Extract the [X, Y] coordinate from the center of the cell holding the provided text.  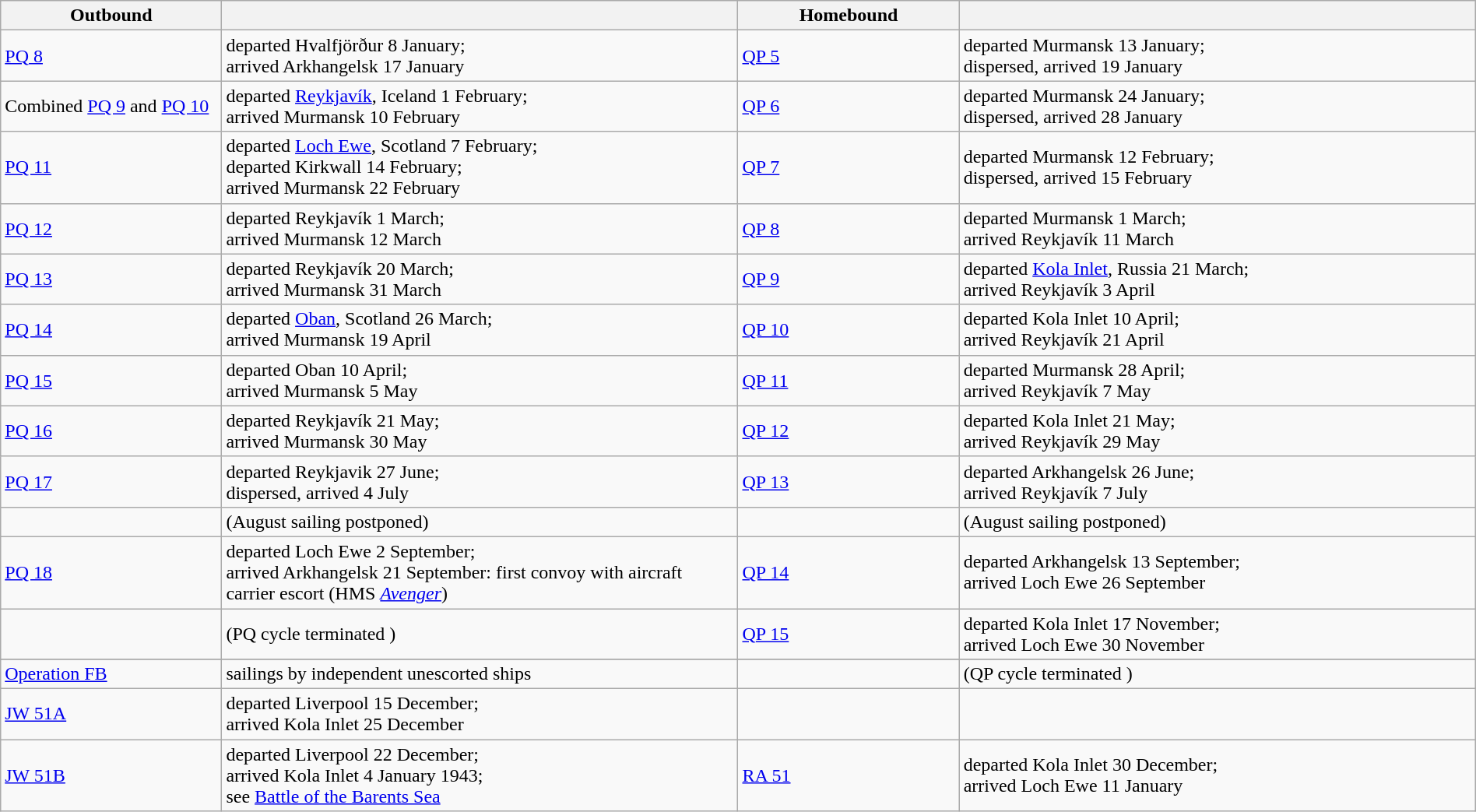
QP 5 [849, 56]
JW 51B [111, 775]
departed Kola Inlet 10 April;arrived Reykjavík 21 April [1218, 330]
QP 15 [849, 634]
RA 51 [849, 775]
departed Murmansk 24 January;dispersed, arrived 28 January [1218, 106]
(QP cycle terminated ) [1218, 674]
departed Arkhangelsk 26 June;arrived Reykjavík 7 July [1218, 481]
PQ 11 [111, 167]
departed Reykjavík 1 March;arrived Murmansk 12 March [480, 229]
departed Kola Inlet 17 November;arrived Loch Ewe 30 November [1218, 634]
QP 6 [849, 106]
QP 14 [849, 572]
QP 11 [849, 380]
QP 13 [849, 481]
PQ 15 [111, 380]
QP 8 [849, 229]
sailings by independent unescorted ships [480, 674]
JW 51A [111, 715]
Outbound [111, 16]
PQ 8 [111, 56]
departed Oban, Scotland 26 March;arrived Murmansk 19 April [480, 330]
departed Reykjavík, Iceland 1 February;arrived Murmansk 10 February [480, 106]
departed Kola Inlet 30 December;arrived Loch Ewe 11 January [1218, 775]
departed Reykjavík 21 May;arrived Murmansk 30 May [480, 431]
departed Reykjavik 27 June;dispersed, arrived 4 July [480, 481]
departed Reykjavík 20 March;arrived Murmansk 31 March [480, 279]
departed Oban 10 April;arrived Murmansk 5 May [480, 380]
departed Kola Inlet 21 May;arrived Reykjavík 29 May [1218, 431]
PQ 18 [111, 572]
departed Loch Ewe, Scotland 7 February;departed Kirkwall 14 February;arrived Murmansk 22 February [480, 167]
Homebound [849, 16]
departed Loch Ewe 2 September;arrived Arkhangelsk 21 September: first convoy with aircraft carrier escort (HMS Avenger) [480, 572]
departed Murmansk 13 January;dispersed, arrived 19 January [1218, 56]
PQ 17 [111, 481]
departed Kola Inlet, Russia 21 March;arrived Reykjavík 3 April [1218, 279]
departed Murmansk 12 February;dispersed, arrived 15 February [1218, 167]
Operation FB [111, 674]
Combined PQ 9 and PQ 10 [111, 106]
PQ 16 [111, 431]
PQ 13 [111, 279]
departed Arkhangelsk 13 September;arrived Loch Ewe 26 September [1218, 572]
departed Hvalfjörður 8 January;arrived Arkhangelsk 17 January [480, 56]
QP 7 [849, 167]
PQ 12 [111, 229]
(PQ cycle terminated ) [480, 634]
QP 9 [849, 279]
departed Murmansk 28 April;arrived Reykjavík 7 May [1218, 380]
departed Liverpool 22 December;arrived Kola Inlet 4 January 1943;see Battle of the Barents Sea [480, 775]
QP 10 [849, 330]
PQ 14 [111, 330]
departed Liverpool 15 December;arrived Kola Inlet 25 December [480, 715]
QP 12 [849, 431]
departed Murmansk 1 March;arrived Reykjavík 11 March [1218, 229]
